Provide the (X, Y) coordinate of the cell's center where the given text is located.  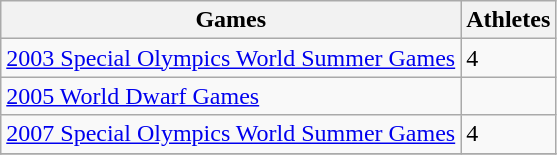
2005 World Dwarf Games (231, 96)
2007 Special Olympics World Summer Games (231, 134)
Games (231, 20)
2003 Special Olympics World Summer Games (231, 58)
Athletes (508, 20)
